Capture the cell that displays the provided text and extract its (x, y) central coordinate. 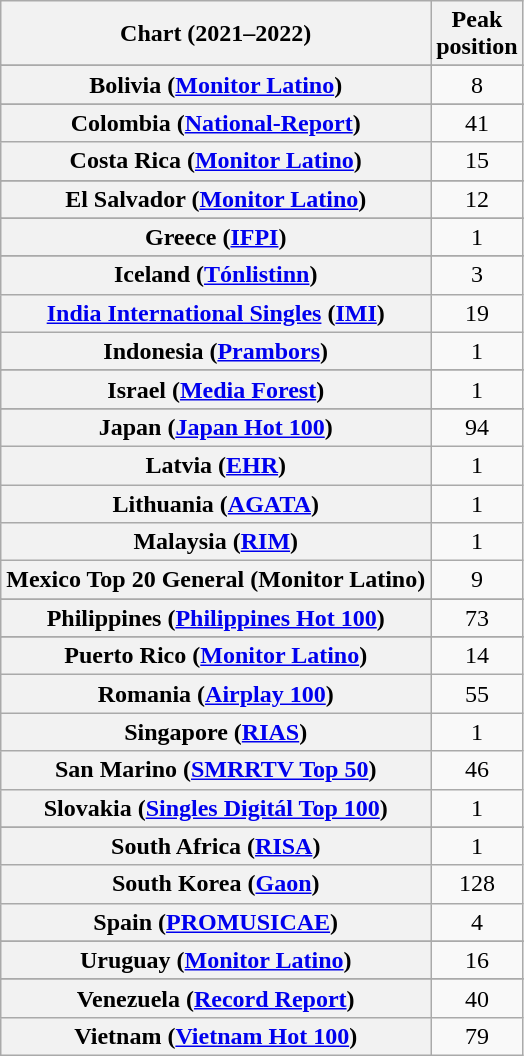
Singapore (RIAS) (216, 732)
16 (477, 960)
128 (477, 884)
19 (477, 313)
55 (477, 694)
Greece (IFPI) (216, 237)
14 (477, 656)
Philippines (Philippines Hot 100) (216, 618)
Colombia (National-Report) (216, 123)
12 (477, 199)
Vietnam (Vietnam Hot 100) (216, 1036)
73 (477, 618)
Romania (Airplay 100) (216, 694)
94 (477, 427)
San Marino (SMRRTV Top 50) (216, 770)
South Africa (RISA) (216, 846)
Malaysia (RIM) (216, 542)
Indonesia (Prambors) (216, 351)
Uruguay (Monitor Latino) (216, 960)
Mexico Top 20 General (Monitor Latino) (216, 580)
Peakposition (477, 34)
46 (477, 770)
Costa Rica (Monitor Latino) (216, 161)
Slovakia (Singles Digitál Top 100) (216, 808)
Chart (2021–2022) (216, 34)
8 (477, 85)
Israel (Media Forest) (216, 389)
Japan (Japan Hot 100) (216, 427)
South Korea (Gaon) (216, 884)
Lithuania (AGATA) (216, 503)
Puerto Rico (Monitor Latino) (216, 656)
Bolivia (Monitor Latino) (216, 85)
79 (477, 1036)
41 (477, 123)
Latvia (EHR) (216, 465)
4 (477, 922)
40 (477, 998)
3 (477, 275)
Venezuela (Record Report) (216, 998)
El Salvador (Monitor Latino) (216, 199)
India International Singles (IMI) (216, 313)
Spain (PROMUSICAE) (216, 922)
9 (477, 580)
Iceland (Tónlistinn) (216, 275)
15 (477, 161)
